Output the [X, Y] coordinate of the center of the cell containing the given text.  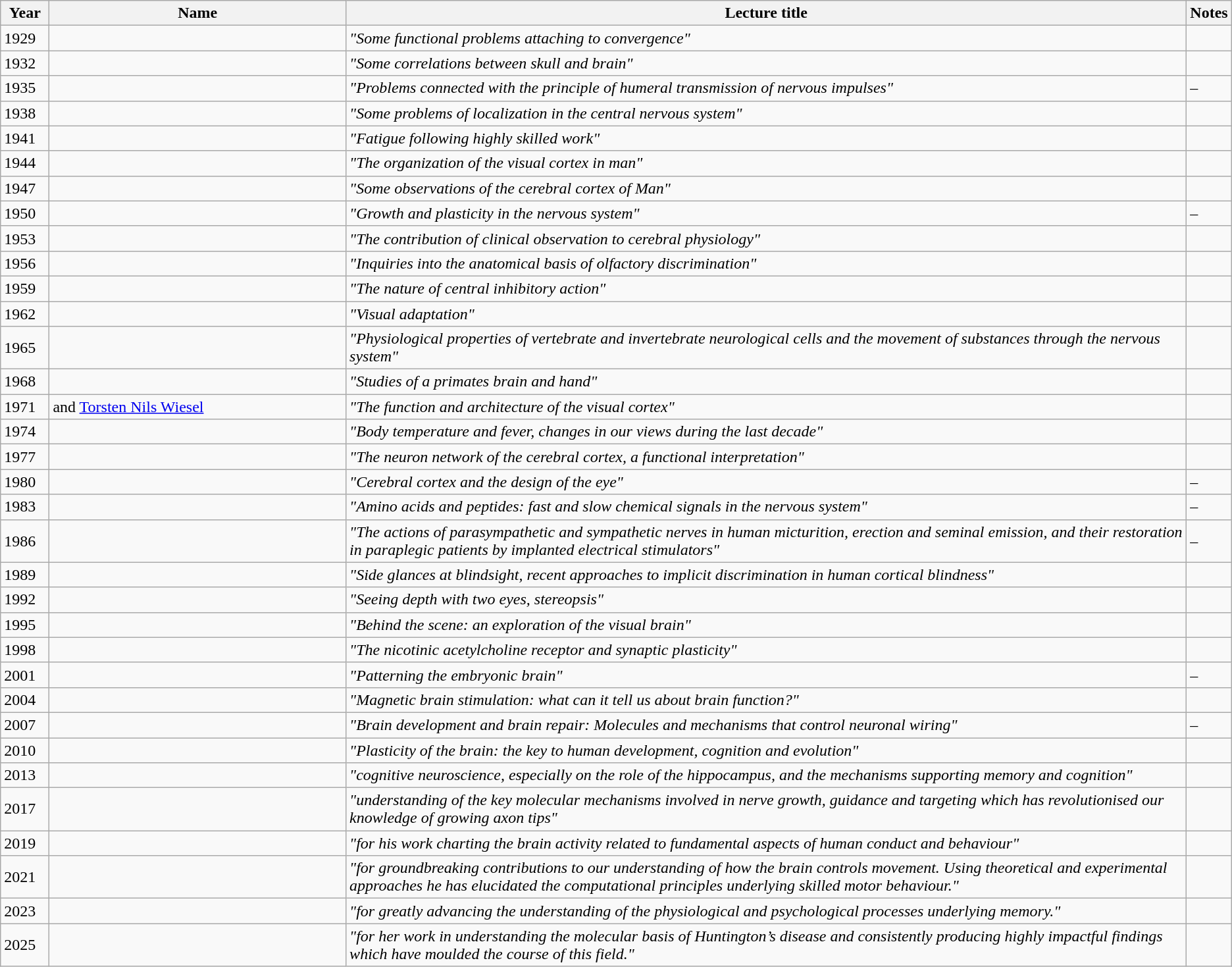
1992 [25, 600]
"for his work charting the brain activity related to fundamental aspects of human conduct and behaviour" [766, 843]
"Brain development and brain repair: Molecules and mechanisms that control neuronal wiring" [766, 725]
2013 [25, 775]
1962 [25, 314]
1953 [25, 238]
1941 [25, 138]
1983 [25, 507]
1989 [25, 575]
1929 [25, 38]
"Amino acids and peptides: fast and slow chemical signals in the nervous system" [766, 507]
"The nature of central inhibitory action" [766, 288]
1950 [25, 213]
1959 [25, 288]
2019 [25, 843]
2025 [25, 945]
2023 [25, 911]
1977 [25, 457]
1965 [25, 348]
"The nicotinic acetylcholine receptor and synaptic plasticity" [766, 650]
"Some correlations between skull and brain" [766, 63]
"Seeing depth with two eyes, stereopsis" [766, 600]
1947 [25, 188]
1998 [25, 650]
"Body temperature and fever, changes in our views during the last decade" [766, 432]
1986 [25, 541]
1932 [25, 63]
2004 [25, 700]
2017 [25, 810]
"Visual adaptation" [766, 314]
2021 [25, 877]
Lecture title [766, 13]
1995 [25, 625]
2010 [25, 750]
"Some functional problems attaching to convergence" [766, 38]
"cognitive neuroscience, especially on the role of the hippocampus, and the mechanisms supporting memory and cognition" [766, 775]
"Growth and plasticity in the nervous system" [766, 213]
"Cerebral cortex and the design of the eye" [766, 482]
"for greatly advancing the understanding of the physiological and psychological processes underlying memory." [766, 911]
1944 [25, 163]
Year [25, 13]
1974 [25, 432]
"Magnetic brain stimulation: what can it tell us about brain function?" [766, 700]
"Fatigue following highly skilled work" [766, 138]
"The organization of the visual cortex in man" [766, 163]
"Behind the scene: an exploration of the visual brain" [766, 625]
"Problems connected with the principle of humeral transmission of nervous impulses" [766, 88]
"Some observations of the cerebral cortex of Man" [766, 188]
"Some problems of localization in the central nervous system" [766, 113]
2001 [25, 675]
"Inquiries into the anatomical basis of olfactory discrimination" [766, 263]
"Side glances at blindsight, recent approaches to implicit discrimination in human cortical blindness" [766, 575]
and Torsten Nils Wiesel [197, 407]
1938 [25, 113]
Notes [1209, 13]
Name [197, 13]
"The contribution of clinical observation to cerebral physiology" [766, 238]
1971 [25, 407]
1935 [25, 88]
"Patterning the embryonic brain" [766, 675]
1968 [25, 382]
1956 [25, 263]
"Plasticity of the brain: the key to human development, cognition and evolution" [766, 750]
"The neuron network of the cerebral cortex, a functional interpretation" [766, 457]
2007 [25, 725]
1980 [25, 482]
"Physiological properties of vertebrate and invertebrate neurological cells and the movement of substances through the nervous system" [766, 348]
"The function and architecture of the visual cortex" [766, 407]
"Studies of a primates brain and hand" [766, 382]
